From the cell containing the given text, extract its center point as (X, Y) coordinate. 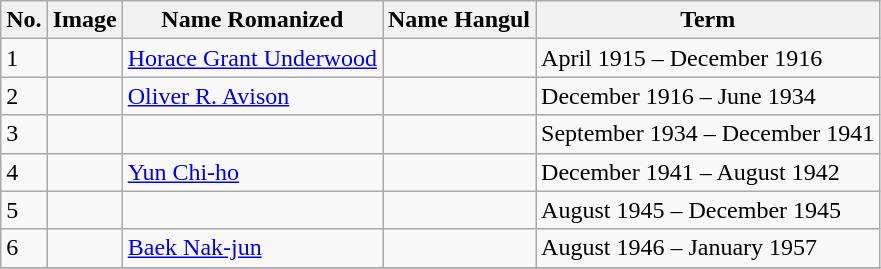
Horace Grant Underwood (252, 58)
April 1915 – December 1916 (708, 58)
5 (24, 210)
September 1934 – December 1941 (708, 134)
December 1916 – June 1934 (708, 96)
Yun Chi-ho (252, 172)
4 (24, 172)
3 (24, 134)
6 (24, 248)
August 1945 – December 1945 (708, 210)
Name Hangul (458, 20)
2 (24, 96)
No. (24, 20)
Image (84, 20)
Oliver R. Avison (252, 96)
Term (708, 20)
1 (24, 58)
Name Romanized (252, 20)
August 1946 – January 1957 (708, 248)
December 1941 – August 1942 (708, 172)
Baek Nak-jun (252, 248)
